For the text-containing cell, return its midpoint in [X, Y] coordinate format. 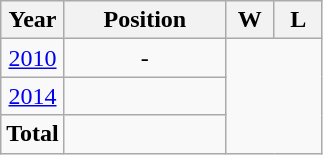
Year [33, 20]
2010 [33, 58]
Total [33, 134]
Position [144, 20]
2014 [33, 96]
L [298, 20]
- [144, 58]
W [250, 20]
